Identify which cell holds the provided text, then report its (x, y) central coordinate. 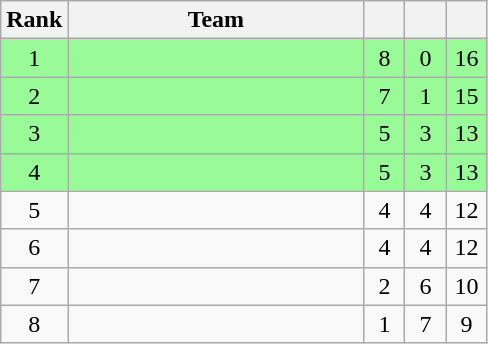
0 (426, 58)
10 (466, 286)
16 (466, 58)
15 (466, 96)
Team (216, 20)
Rank (34, 20)
9 (466, 324)
